Output the (X, Y) coordinate of the center of the cell containing the given text.  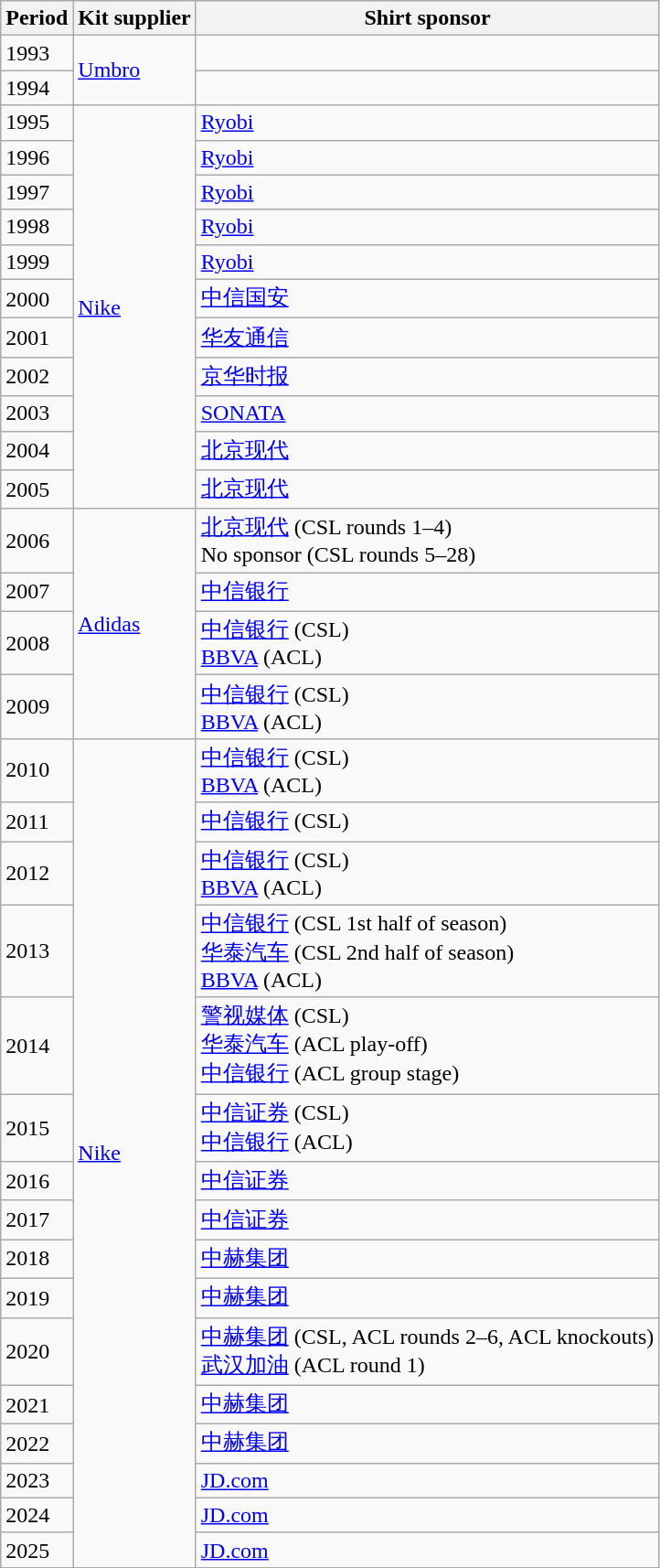
2024 (37, 1515)
Umbro (134, 70)
1997 (37, 192)
中信银行 (428, 593)
2019 (37, 1297)
2016 (37, 1182)
2015 (37, 1128)
中信银行 (CSL) (428, 822)
中赫集团 (CSL, ACL rounds 2–6, ACL knockouts)武汉加油 (ACL round 1) (428, 1351)
2004 (37, 450)
2017 (37, 1220)
中信国安 (428, 298)
2020 (37, 1351)
2007 (37, 593)
京华时报 (428, 377)
1995 (37, 123)
警视媒体 (CSL)华泰汽车 (ACL play-off)中信银行 (ACL group stage) (428, 1046)
Shirt sponsor (428, 18)
中信证券 (CSL)中信银行 (ACL) (428, 1128)
北京现代 (CSL rounds 1–4)No sponsor (CSL rounds 5–28) (428, 541)
中信银行 (CSL 1st half of season)华泰汽车 (CSL 2nd half of season)BBVA (ACL) (428, 951)
1996 (37, 157)
2021 (37, 1405)
华友通信 (428, 338)
2011 (37, 822)
2005 (37, 490)
Kit supplier (134, 18)
1993 (37, 53)
SONATA (428, 413)
2023 (37, 1480)
2014 (37, 1046)
2001 (37, 338)
2010 (37, 770)
2000 (37, 298)
2009 (37, 707)
Period (37, 18)
2008 (37, 643)
2012 (37, 874)
1999 (37, 262)
1998 (37, 227)
2003 (37, 413)
2006 (37, 541)
2022 (37, 1444)
1994 (37, 88)
2002 (37, 377)
2013 (37, 951)
2025 (37, 1550)
2018 (37, 1259)
Adidas (134, 624)
